Locate the cell with the specified text and output its [x, y] center coordinate. 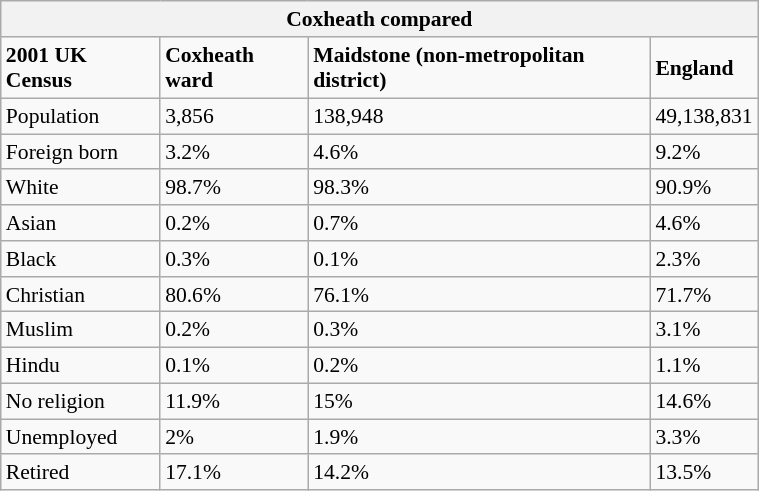
Retired [80, 472]
3.2% [234, 152]
3,856 [234, 116]
Muslim [80, 330]
98.3% [479, 187]
138,948 [479, 116]
England [704, 68]
2001 UK Census [80, 68]
14.2% [479, 472]
Unemployed [80, 437]
0.7% [479, 223]
Coxheath compared [380, 19]
Black [80, 259]
71.7% [704, 294]
Asian [80, 223]
49,138,831 [704, 116]
80.6% [234, 294]
11.9% [234, 401]
Maidstone (non-metropolitan district) [479, 68]
9.2% [704, 152]
White [80, 187]
1.1% [704, 365]
3.3% [704, 437]
Coxheath ward [234, 68]
1.9% [479, 437]
15% [479, 401]
14.6% [704, 401]
3.1% [704, 330]
2.3% [704, 259]
No religion [80, 401]
Foreign born [80, 152]
98.7% [234, 187]
17.1% [234, 472]
Hindu [80, 365]
Christian [80, 294]
90.9% [704, 187]
2% [234, 437]
76.1% [479, 294]
13.5% [704, 472]
Population [80, 116]
